Detect which cell encompasses the target text, then output its (X, Y) center coordinate. 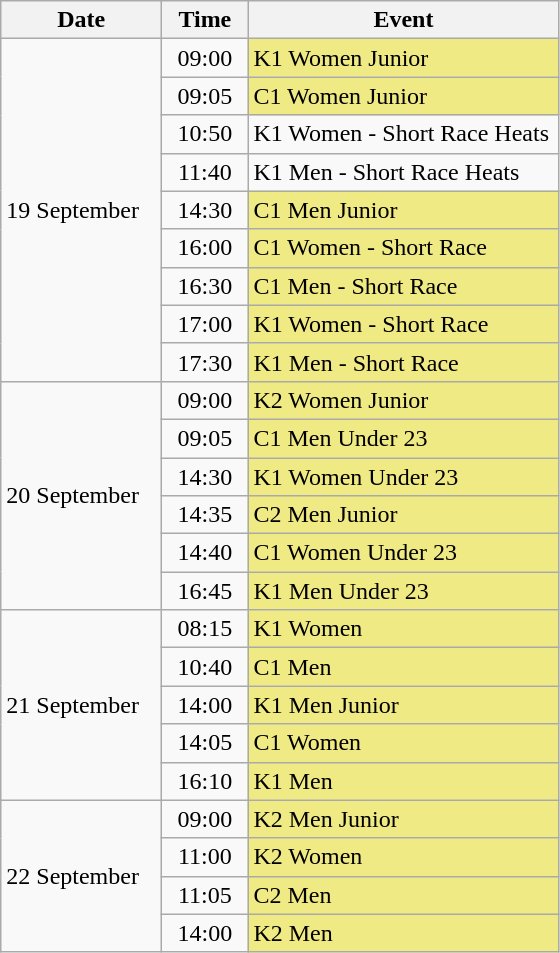
K2 Men (404, 933)
Time (205, 20)
K1 Men (404, 781)
K2 Men Junior (404, 819)
C1 Women Under 23 (404, 553)
C2 Men (404, 895)
14:35 (205, 515)
14:05 (205, 743)
21 September (82, 705)
20 September (82, 495)
C1 Women Junior (404, 96)
K2 Women Junior (404, 400)
C1 Men (404, 667)
K1 Men Under 23 (404, 591)
K1 Women - Short Race Heats (404, 134)
10:50 (205, 134)
K1 Men - Short Race Heats (404, 172)
C1 Men Junior (404, 210)
K2 Women (404, 857)
11:00 (205, 857)
Date (82, 20)
K1 Men - Short Race (404, 362)
08:15 (205, 629)
16:45 (205, 591)
K1 Men Junior (404, 705)
17:00 (205, 324)
K1 Women Junior (404, 58)
K1 Women Under 23 (404, 477)
C2 Men Junior (404, 515)
16:00 (205, 248)
C1 Men Under 23 (404, 438)
K1 Women (404, 629)
16:10 (205, 781)
10:40 (205, 667)
K1 Women - Short Race (404, 324)
11:05 (205, 895)
22 September (82, 876)
Event (404, 20)
16:30 (205, 286)
17:30 (205, 362)
11:40 (205, 172)
19 September (82, 210)
C1 Women - Short Race (404, 248)
C1 Women (404, 743)
14:40 (205, 553)
C1 Men - Short Race (404, 286)
